Identify which cell holds the provided text, then report its [X, Y] central coordinate. 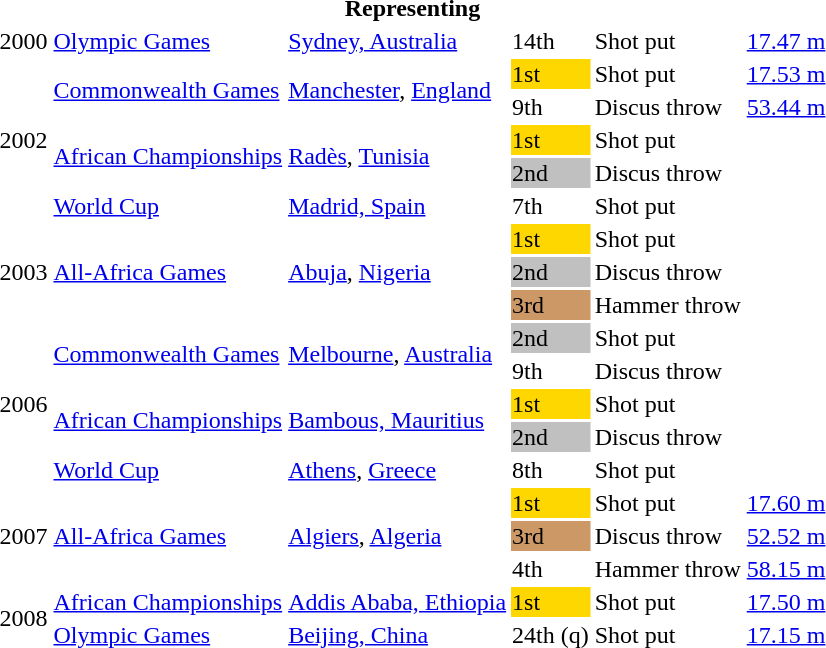
4th [551, 569]
Addis Ababa, Ethiopia [398, 602]
Melbourne, Australia [398, 354]
Abuja, Nigeria [398, 272]
Bambous, Mauritius [398, 420]
Manchester, England [398, 90]
Madrid, Spain [398, 206]
14th [551, 41]
Olympic Games [168, 41]
Radès, Tunisia [398, 156]
7th [551, 206]
Athens, Greece [398, 470]
8th [551, 470]
Algiers, Algeria [398, 536]
Sydney, Australia [398, 41]
